Pinpoint the cell where the given text exists, returning its [x, y] midpoint coordinate. 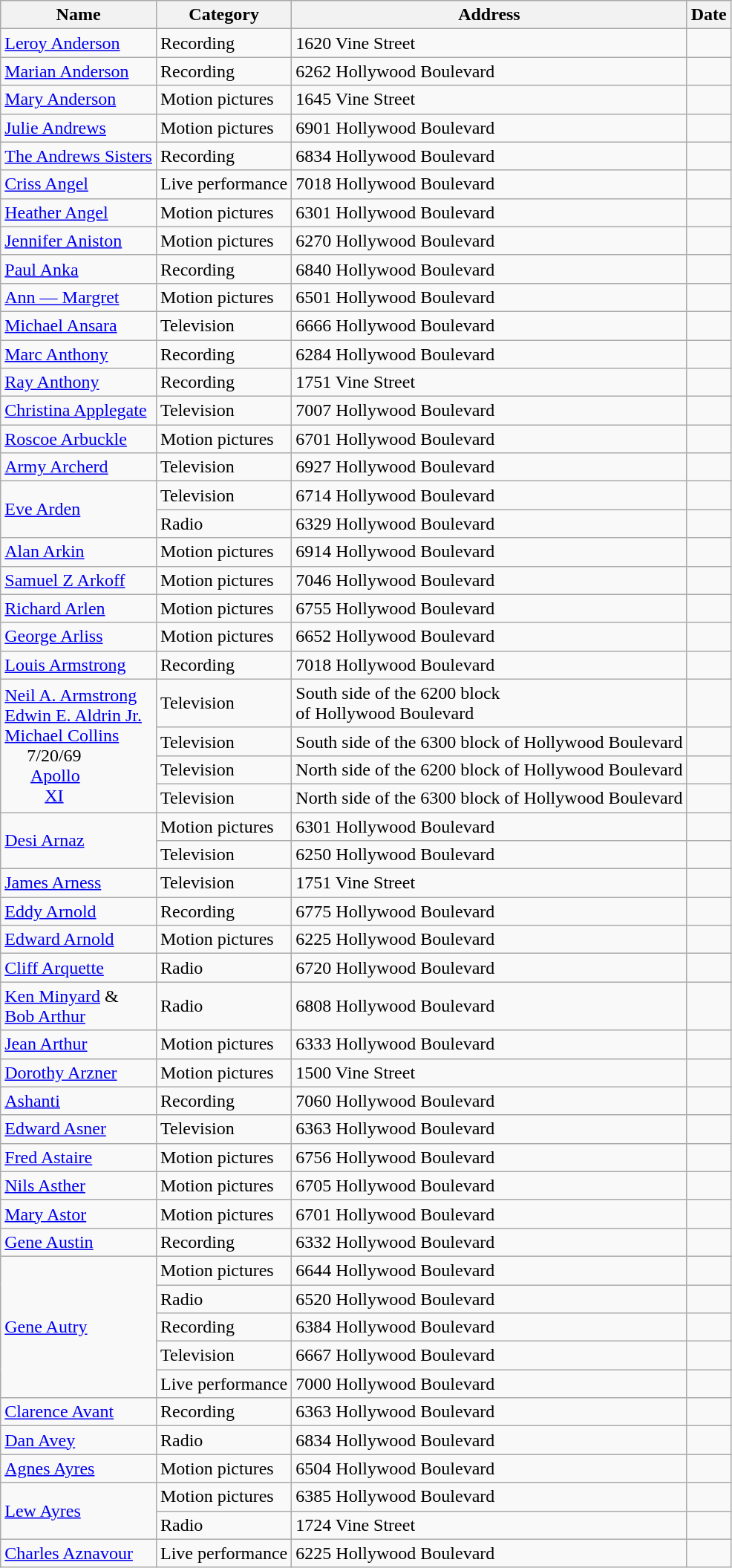
7046 Hollywood Boulevard [489, 580]
1724 Vine Street [489, 1525]
Louis Armstrong [79, 665]
7000 Hollywood Boulevard [489, 1384]
1500 Vine Street [489, 1073]
Julie Andrews [79, 128]
Desi Arnaz [79, 841]
6652 Hollywood Boulevard [489, 637]
Date [708, 15]
South side of the 6200 blockof Hollywood Boulevard [489, 703]
6270 Hollywood Boulevard [489, 241]
Samuel Z Arkoff [79, 580]
North side of the 6200 block of Hollywood Boulevard [489, 770]
6262 Hollywood Boulevard [489, 71]
1645 Vine Street [489, 100]
Agnes Ayres [79, 1468]
Mary Anderson [79, 100]
6504 Hollywood Boulevard [489, 1468]
Ashanti [79, 1101]
6927 Hollywood Boulevard [489, 467]
Jennifer Aniston [79, 241]
Marc Anthony [79, 354]
Address [489, 15]
Paul Anka [79, 269]
Clarence Avant [79, 1412]
Gene Autry [79, 1327]
6384 Hollywood Boulevard [489, 1327]
Dan Avey [79, 1440]
Criss Angel [79, 184]
6720 Hollywood Boulevard [489, 968]
6808 Hollywood Boulevard [489, 1006]
Army Archerd [79, 467]
6914 Hollywood Boulevard [489, 552]
North side of the 6300 block of Hollywood Boulevard [489, 798]
6705 Hollywood Boulevard [489, 1185]
The Andrews Sisters [79, 156]
7060 Hollywood Boulevard [489, 1101]
Mary Astor [79, 1214]
James Arness [79, 883]
6667 Hollywood Boulevard [489, 1356]
George Arliss [79, 637]
Cliff Arquette [79, 968]
Name [79, 15]
Alan Arkin [79, 552]
Category [223, 15]
Edward Arnold [79, 940]
6385 Hollywood Boulevard [489, 1497]
6714 Hollywood Boulevard [489, 495]
Christina Applegate [79, 411]
Charles Aznavour [79, 1553]
6332 Hollywood Boulevard [489, 1242]
South side of the 6300 block of Hollywood Boulevard [489, 741]
6250 Hollywood Boulevard [489, 855]
1620 Vine Street [489, 43]
6520 Hollywood Boulevard [489, 1299]
Neil A. ArmstrongEdwin E. Aldrin Jr.Michael Collins 7/20/69 Apollo XI [79, 746]
Edward Asner [79, 1129]
6329 Hollywood Boulevard [489, 524]
Dorothy Arzner [79, 1073]
6501 Hollywood Boulevard [489, 297]
6756 Hollywood Boulevard [489, 1157]
Ray Anthony [79, 383]
Ann — Margret [79, 297]
Lew Ayres [79, 1511]
Eve Arden [79, 510]
6333 Hollywood Boulevard [489, 1044]
7007 Hollywood Boulevard [489, 411]
Marian Anderson [79, 71]
Eddy Arnold [79, 911]
Ken Minyard &Bob Arthur [79, 1006]
6284 Hollywood Boulevard [489, 354]
Heather Angel [79, 212]
Richard Arlen [79, 608]
Fred Astaire [79, 1157]
Gene Austin [79, 1242]
Jean Arthur [79, 1044]
Roscoe Arbuckle [79, 439]
6901 Hollywood Boulevard [489, 128]
6666 Hollywood Boulevard [489, 325]
6840 Hollywood Boulevard [489, 269]
6755 Hollywood Boulevard [489, 608]
6775 Hollywood Boulevard [489, 911]
Michael Ansara [79, 325]
6644 Hollywood Boulevard [489, 1270]
Nils Asther [79, 1185]
Leroy Anderson [79, 43]
